Capture the cell that displays the provided text and extract its (x, y) central coordinate. 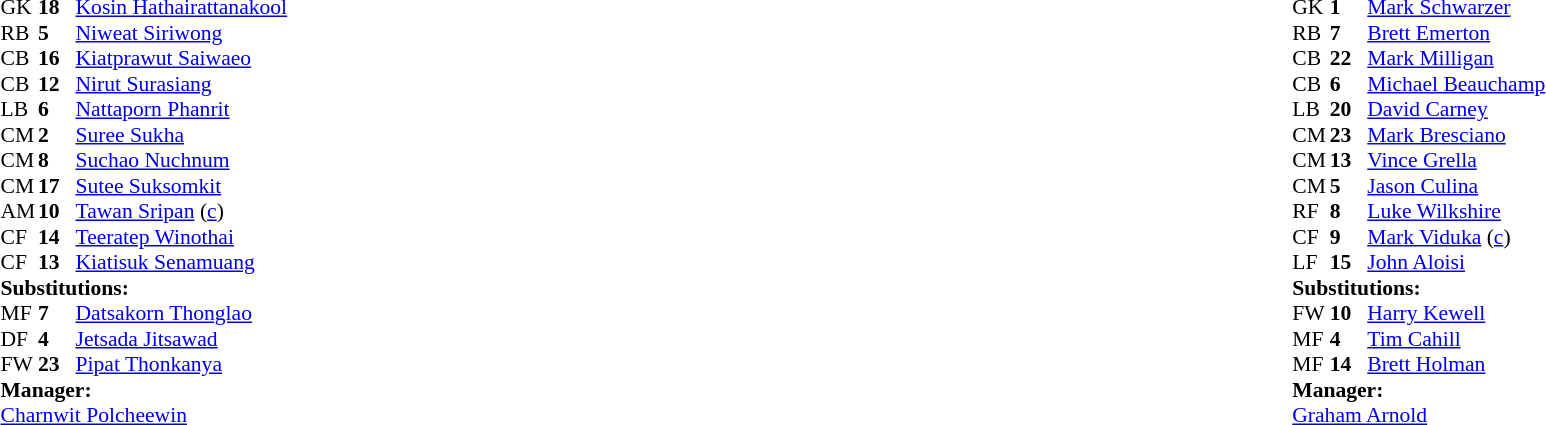
20 (1349, 109)
15 (1349, 263)
Michael Beauchamp (1456, 84)
Jason Culina (1456, 186)
Suree Sukha (182, 135)
LF (1311, 263)
Datsakorn Thonglao (182, 313)
Tawan Sripan (c) (182, 211)
Mark Milligan (1456, 59)
Kiatprawut Saiwaeo (182, 59)
Luke Wilkshire (1456, 211)
2 (57, 135)
Sutee Suksomkit (182, 186)
12 (57, 84)
9 (1349, 237)
22 (1349, 59)
Pipat Thonkanya (182, 365)
Tim Cahill (1456, 339)
Niweat Siriwong (182, 33)
Harry Kewell (1456, 313)
Teeratep Winothai (182, 237)
Nirut Surasiang (182, 84)
Suchao Nuchnum (182, 161)
David Carney (1456, 109)
17 (57, 186)
Brett Emerton (1456, 33)
DF (19, 339)
Mark Bresciano (1456, 135)
Mark Viduka (c) (1456, 237)
AM (19, 211)
RF (1311, 211)
Nattaporn Phanrit (182, 109)
Vince Grella (1456, 161)
John Aloisi (1456, 263)
16 (57, 59)
Brett Holman (1456, 365)
Kiatisuk Senamuang (182, 263)
Jetsada Jitsawad (182, 339)
